Detect which cell encompasses the target text, then output its (X, Y) center coordinate. 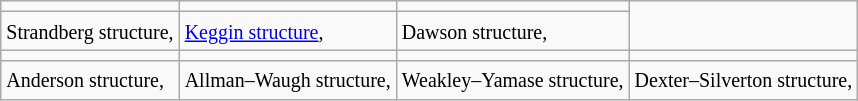
Allman–Waugh structure, (288, 80)
Strandberg structure, (90, 31)
Dawson structure, (512, 31)
Dexter–Silverton structure, (744, 80)
Weakley–Yamase structure, (512, 80)
Keggin structure, (288, 31)
Anderson structure, (90, 80)
